Pinpoint the cell where the given text exists, returning its (X, Y) midpoint coordinate. 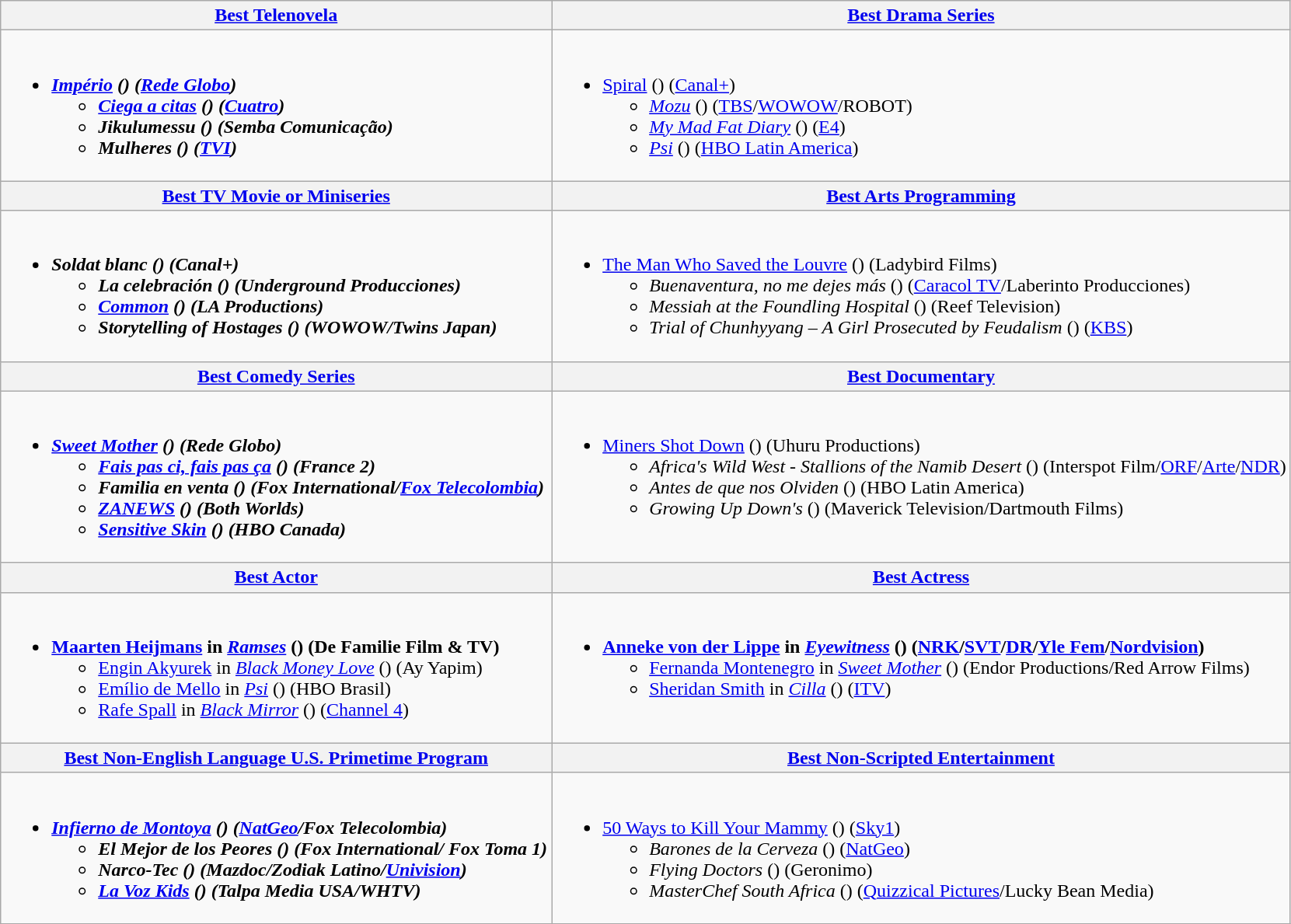
Best Documentary (922, 376)
Best Actor (277, 577)
Império () (Rede Globo)Ciega a citas () (Cuatro)Jikulumessu () (Semba Comunicação)Mulheres () (TVI) (277, 106)
Best Drama Series (922, 16)
Best Telenovela (277, 16)
Best Actress (922, 577)
Best Non-Scripted Entertainment (922, 758)
Soldat blanc () (Canal+)La celebración () (Underground Producciones)Common () (LA Productions)Storytelling of Hostages () (WOWOW/Twins Japan) (277, 286)
Best TV Movie or Miniseries (277, 196)
Best Non-English Language U.S. Primetime Program (277, 758)
Best Comedy Series (277, 376)
Best Arts Programming (922, 196)
Spiral () (Canal+)Mozu () (TBS/WOWOW/ROBOT)My Mad Fat Diary () (E4)Psi () (HBO Latin America) (922, 106)
